Locate the cell with the specified text and output its (x, y) center coordinate. 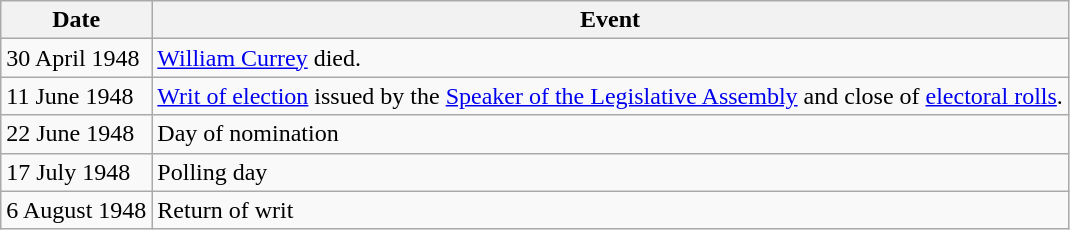
Event (610, 20)
Date (76, 20)
17 July 1948 (76, 172)
Polling day (610, 172)
Return of writ (610, 210)
11 June 1948 (76, 96)
30 April 1948 (76, 58)
Writ of election issued by the Speaker of the Legislative Assembly and close of electoral rolls. (610, 96)
22 June 1948 (76, 134)
Day of nomination (610, 134)
6 August 1948 (76, 210)
William Currey died. (610, 58)
